For the text-containing cell, return its midpoint in [x, y] coordinate format. 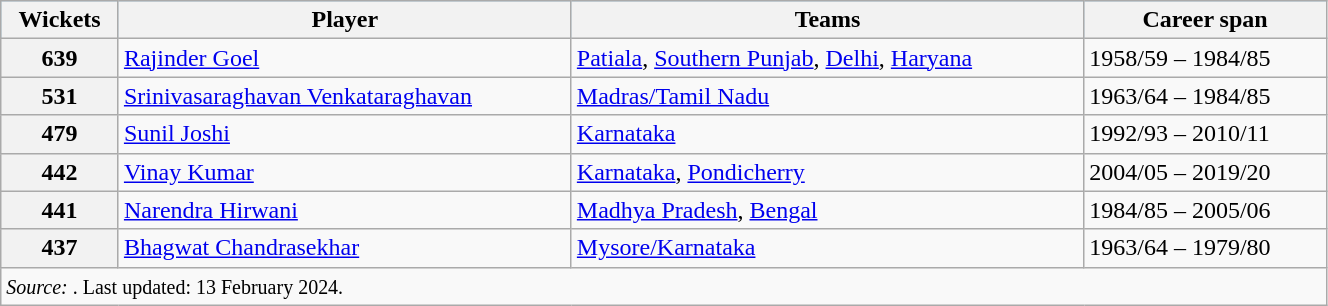
Karnataka, Pondicherry [827, 172]
Rajinder Goel [344, 58]
1984/85 – 2005/06 [1206, 210]
Career span [1206, 20]
Wickets [60, 20]
441 [60, 210]
Karnataka [827, 134]
1963/64 – 1979/80 [1206, 248]
Bhagwat Chandrasekhar [344, 248]
Player [344, 20]
1963/64 – 1984/85 [1206, 96]
Madras/Tamil Nadu [827, 96]
531 [60, 96]
639 [60, 58]
Teams [827, 20]
Vinay Kumar [344, 172]
479 [60, 134]
442 [60, 172]
Srinivasaraghavan Venkataraghavan [344, 96]
Narendra Hirwani [344, 210]
Mysore/Karnataka [827, 248]
1958/59 – 1984/85 [1206, 58]
Sunil Joshi [344, 134]
1992/93 – 2010/11 [1206, 134]
Source: . Last updated: 13 February 2024. [664, 286]
Madhya Pradesh, Bengal [827, 210]
Patiala, Southern Punjab, Delhi, Haryana [827, 58]
437 [60, 248]
2004/05 – 2019/20 [1206, 172]
